Return [X, Y] of the center of cell containing provided text 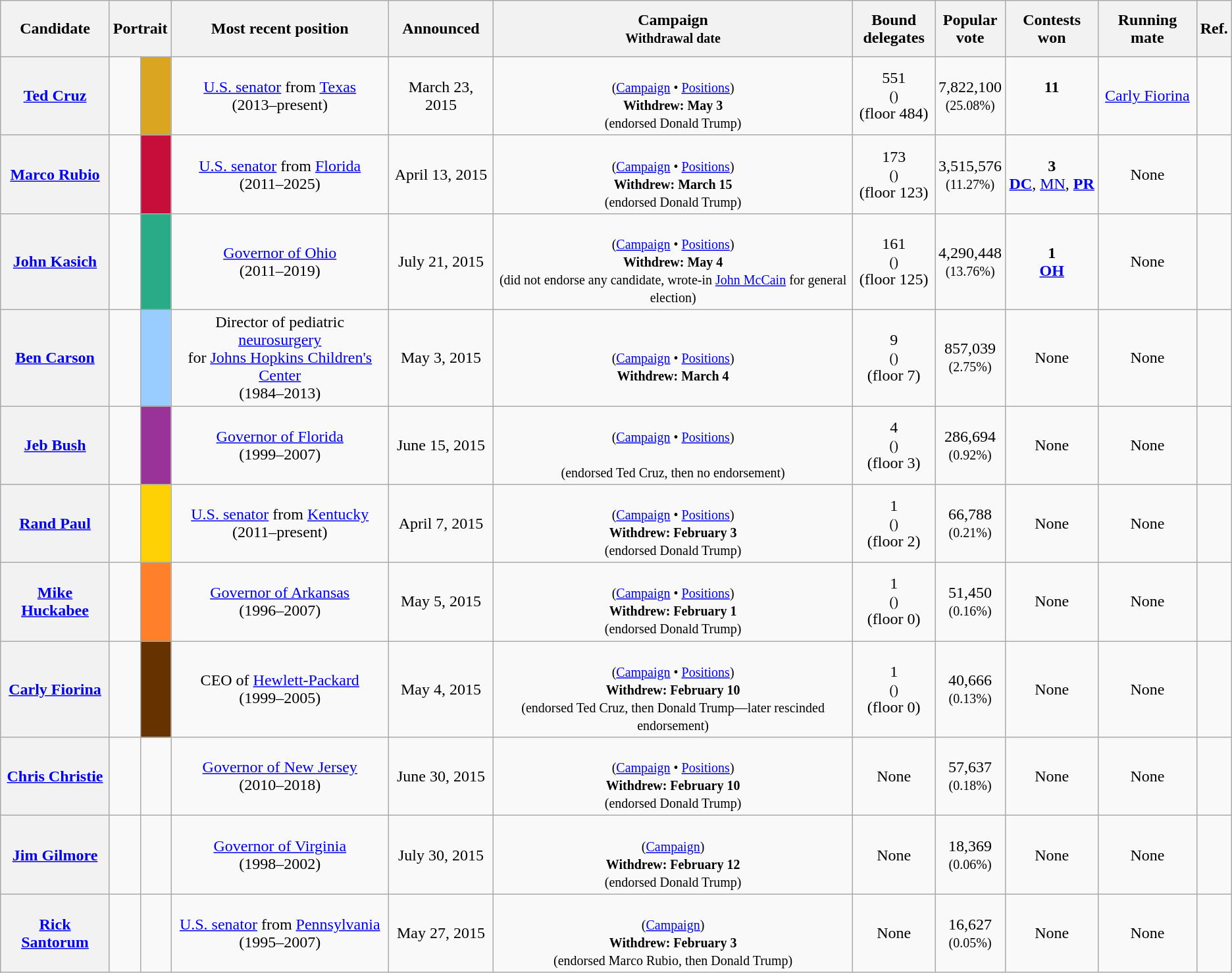
3 DC, MN, PR [1052, 174]
66,788 (0.21%) [970, 524]
4,290,448 (13.76%) [970, 261]
Bounddelegates [894, 29]
July 30, 2015 [441, 855]
Ben Carson [55, 357]
CEO of Hewlett-Packard(1999–2005) [280, 689]
Marco Rubio [55, 174]
9 ()(floor 7) [894, 357]
May 3, 2015 [441, 357]
1 ()(floor 2) [894, 524]
7,822,100 (25.08%) [970, 96]
U.S. senator from Texas(2013–present) [280, 96]
John Kasich [55, 261]
Portrait [140, 29]
551 ()(floor 484) [894, 96]
May 4, 2015 [441, 689]
(Campaign • Positions)Withdrew: May 3(endorsed Donald Trump) [673, 96]
May 5, 2015 [441, 602]
June 30, 2015 [441, 777]
16,627 (0.05%) [970, 934]
(Campaign • Positions)Withdrew: February 1 (endorsed Donald Trump) [673, 602]
(Campaign)Withdrew: February 12(endorsed Donald Trump) [673, 855]
Rand Paul [55, 524]
Governor of New Jersey(2010–2018) [280, 777]
June 15, 2015 [441, 445]
(Campaign • Positions)Withdrew: March 15(endorsed Donald Trump) [673, 174]
(Campaign • Positions)Withdrew: February 10(endorsed Ted Cruz, then Donald Trump—later rescinded endorsement) [673, 689]
(Campaign)Withdrew: February 3(endorsed Marco Rubio, then Donald Trump) [673, 934]
857,039 (2.75%) [970, 357]
U.S. senator from Pennsylvania(1995–2007) [280, 934]
Governor of Florida(1999–2007) [280, 445]
Candidate [55, 29]
51,450 (0.16%) [970, 602]
Ref. [1214, 29]
11 [1052, 96]
(Campaign • Positions)Withdrew: February 3(endorsed Donald Trump) [673, 524]
18,369 (0.06%) [970, 855]
Governor of Ohio(2011–2019) [280, 261]
(Campaign • Positions)(endorsed Ted Cruz, then no endorsement) [673, 445]
U.S. senator from Kentucky(2011–present) [280, 524]
286,694 (0.92%) [970, 445]
Governor of Virginia(1998–2002) [280, 855]
Contests won [1052, 29]
Running mate [1148, 29]
Chris Christie [55, 777]
Rick Santorum [55, 934]
March 23, 2015 [441, 96]
57,637 (0.18%) [970, 777]
Popularvote [970, 29]
(Campaign • Positions)Withdrew: March 4 [673, 357]
Announced [441, 29]
Most recent position [280, 29]
173 ()(floor 123) [894, 174]
April 13, 2015 [441, 174]
Jeb Bush [55, 445]
161 ()(floor 125) [894, 261]
Governor of Arkansas(1996–2007) [280, 602]
April 7, 2015 [441, 524]
1 OH [1052, 261]
40,666 (0.13%) [970, 689]
July 21, 2015 [441, 261]
May 27, 2015 [441, 934]
Jim Gilmore [55, 855]
(Campaign • Positions)Withdrew: February 10(endorsed Donald Trump) [673, 777]
4 ()(floor 3) [894, 445]
U.S. senator from Florida(2011–2025) [280, 174]
Director of pediatric neurosurgeryfor Johns Hopkins Children's Center(1984–2013) [280, 357]
CampaignWithdrawal date [673, 29]
3,515,576 (11.27%) [970, 174]
(Campaign • Positions)Withdrew: May 4(did not endorse any candidate, wrote-in John McCain for general election) [673, 261]
Ted Cruz [55, 96]
Mike Huckabee [55, 602]
